Pinpoint the cell where the given text exists, returning its [X, Y] midpoint coordinate. 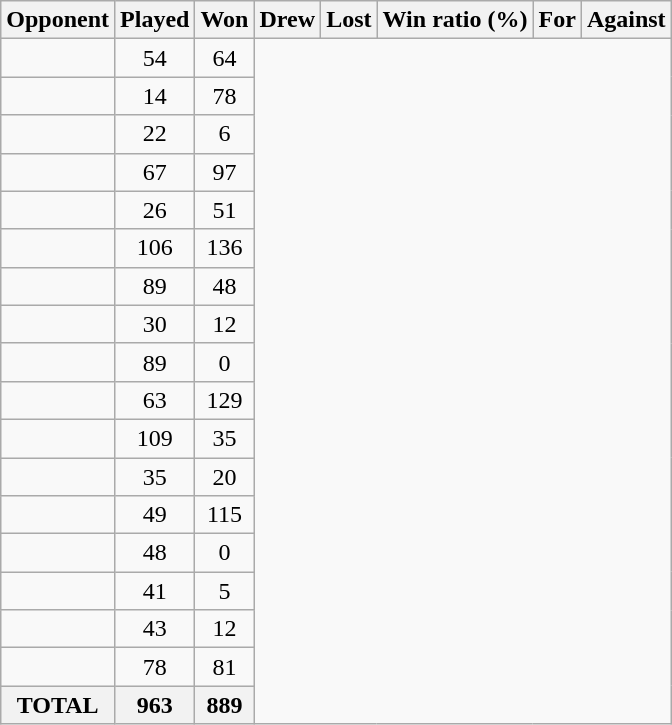
136 [224, 248]
51 [224, 210]
Drew [288, 20]
129 [224, 400]
97 [224, 172]
6 [224, 134]
20 [224, 477]
115 [224, 515]
43 [155, 629]
889 [224, 705]
63 [155, 400]
30 [155, 324]
14 [155, 96]
26 [155, 210]
Won [224, 20]
Opponent [58, 20]
106 [155, 248]
Against [626, 20]
5 [224, 591]
81 [224, 667]
22 [155, 134]
Lost [349, 20]
963 [155, 705]
Win ratio (%) [455, 20]
For [557, 20]
TOTAL [58, 705]
67 [155, 172]
49 [155, 515]
41 [155, 591]
Played [155, 20]
64 [224, 58]
54 [155, 58]
109 [155, 438]
